Determine the (x, y) coordinate at the center of the cell enclosing the given text.  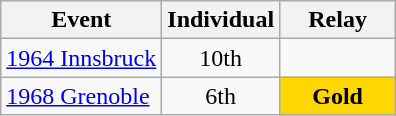
1968 Grenoble (82, 96)
Individual (221, 20)
10th (221, 58)
Event (82, 20)
Relay (338, 20)
6th (221, 96)
Gold (338, 96)
1964 Innsbruck (82, 58)
